Output the [X, Y] coordinate of the center of the cell containing the given text.  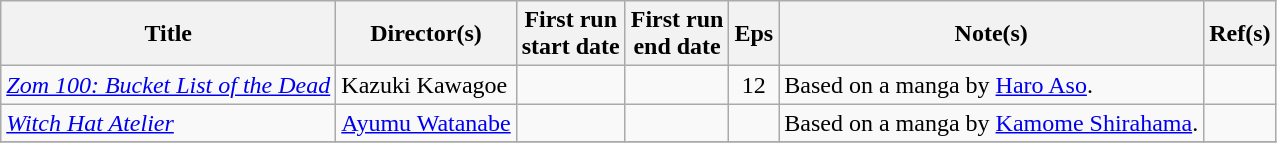
Witch Hat Atelier [168, 123]
Ayumu Watanabe [426, 123]
Zom 100: Bucket List of the Dead [168, 85]
Eps [754, 34]
Kazuki Kawagoe [426, 85]
Ref(s) [1240, 34]
Title [168, 34]
First runstart date [570, 34]
Based on a manga by Kamome Shirahama. [992, 123]
First runend date [677, 34]
Note(s) [992, 34]
Based on a manga by Haro Aso. [992, 85]
Director(s) [426, 34]
12 [754, 85]
